Find where the given text appears and provide that cell's center as (X, Y) coordinate. 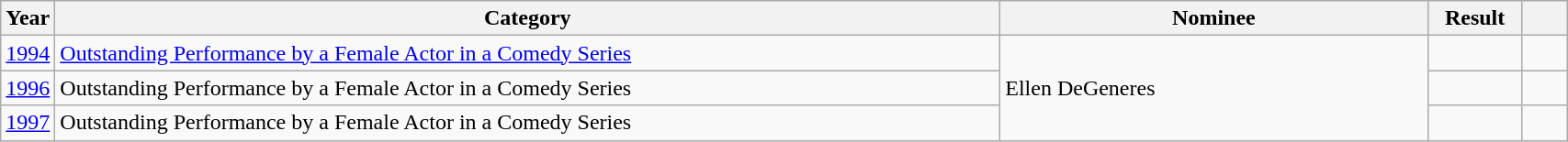
1996 (28, 88)
1997 (28, 123)
Nominee (1214, 18)
Result (1475, 18)
Ellen DeGeneres (1214, 88)
Year (28, 18)
1994 (28, 53)
Category (527, 18)
